Output the [x, y] coordinate of the center of the cell containing the given text.  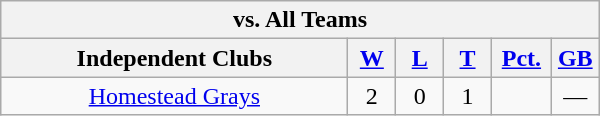
L [420, 58]
vs. All Teams [300, 20]
1 [468, 96]
0 [420, 96]
W [372, 58]
— [575, 96]
Homestead Grays [174, 96]
Pct. [521, 58]
T [468, 58]
2 [372, 96]
Independent Clubs [174, 58]
GB [575, 58]
